Pinpoint the cell where the given text exists, returning its [X, Y] midpoint coordinate. 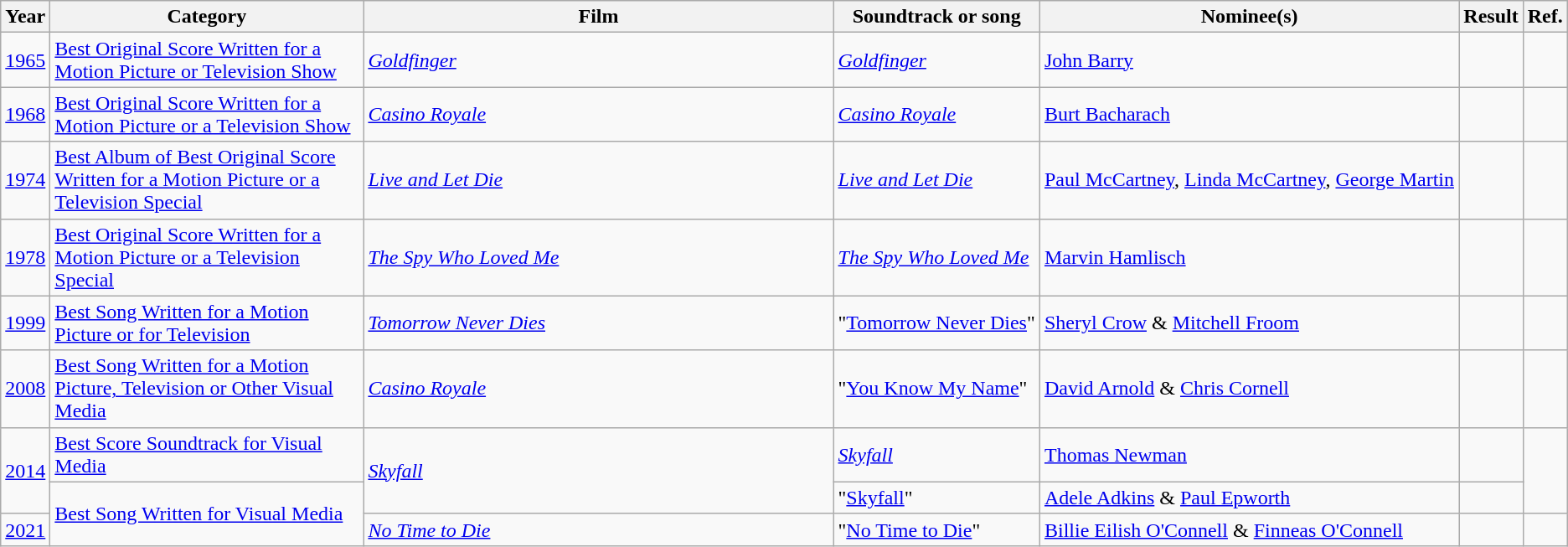
"You Know My Name" [936, 389]
Adele Adkins & Paul Epworth [1249, 498]
Best Album of Best Original Score Written for a Motion Picture or a Television Special [207, 180]
Year [25, 17]
2021 [25, 529]
1978 [25, 257]
2008 [25, 389]
No Time to Die [598, 529]
1999 [25, 323]
Nominee(s) [1249, 17]
Billie Eilish O'Connell & Finneas O'Connell [1249, 529]
Paul McCartney, Linda McCartney, George Martin [1249, 180]
"No Time to Die" [936, 529]
Best Song Written for a Motion Picture or for Television [207, 323]
Best Score Soundtrack for Visual Media [207, 454]
Result [1491, 17]
Best Song Written for Visual Media [207, 513]
2014 [25, 471]
Category [207, 17]
Best Song Written for a Motion Picture, Television or Other Visual Media [207, 389]
Soundtrack or song [936, 17]
"Skyfall" [936, 498]
"Tomorrow Never Dies" [936, 323]
Best Original Score Written for a Motion Picture or a Television Special [207, 257]
John Barry [1249, 60]
Film [598, 17]
Thomas Newman [1249, 454]
1965 [25, 60]
Marvin Hamlisch [1249, 257]
Best Original Score Written for a Motion Picture or Television Show [207, 60]
Tomorrow Never Dies [598, 323]
1974 [25, 180]
1968 [25, 114]
Ref. [1545, 17]
Burt Bacharach [1249, 114]
David Arnold & Chris Cornell [1249, 389]
Sheryl Crow & Mitchell Froom [1249, 323]
Best Original Score Written for a Motion Picture or a Television Show [207, 114]
